For the text-containing cell, return its midpoint in [x, y] coordinate format. 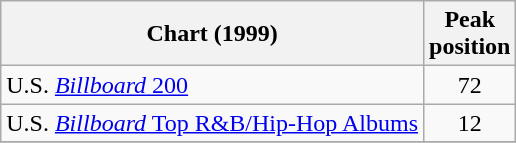
U.S. Billboard Top R&B/Hip-Hop Albums [212, 123]
12 [470, 123]
U.S. Billboard 200 [212, 85]
Chart (1999) [212, 34]
Peakposition [470, 34]
72 [470, 85]
